Return [X, Y] of the center of cell containing provided text 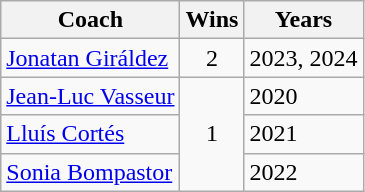
Wins [212, 20]
2021 [304, 134]
Lluís Cortés [90, 134]
1 [212, 134]
Sonia Bompastor [90, 172]
2022 [304, 172]
2023, 2024 [304, 58]
Years [304, 20]
Jonatan Giráldez [90, 58]
Jean-Luc Vasseur [90, 96]
Coach [90, 20]
2 [212, 58]
2020 [304, 96]
